From the cell containing the given text, extract its center point as [X, Y] coordinate. 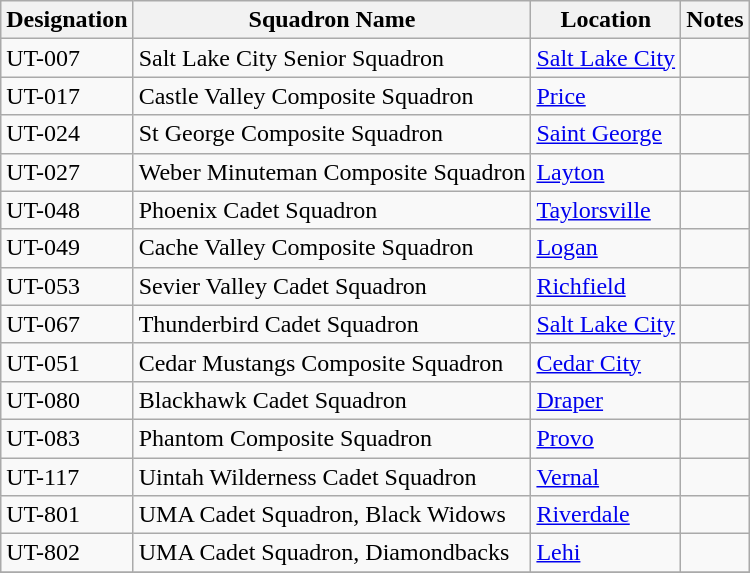
UT-051 [67, 362]
Draper [606, 400]
Layton [606, 172]
Provo [606, 438]
Price [606, 96]
Phoenix Cadet Squadron [332, 210]
Cedar City [606, 362]
UT-117 [67, 477]
Vernal [606, 477]
Lehi [606, 553]
UT-048 [67, 210]
Designation [67, 20]
UT-067 [67, 324]
UT-083 [67, 438]
UT-801 [67, 515]
UT-024 [67, 134]
UMA Cadet Squadron, Diamondbacks [332, 553]
Castle Valley Composite Squadron [332, 96]
Phantom Composite Squadron [332, 438]
Salt Lake City Senior Squadron [332, 58]
Weber Minuteman Composite Squadron [332, 172]
Richfield [606, 286]
Cedar Mustangs Composite Squadron [332, 362]
Blackhawk Cadet Squadron [332, 400]
St George Composite Squadron [332, 134]
Squadron Name [332, 20]
Riverdale [606, 515]
Taylorsville [606, 210]
Cache Valley Composite Squadron [332, 248]
Saint George [606, 134]
Sevier Valley Cadet Squadron [332, 286]
Logan [606, 248]
UT-027 [67, 172]
UT-007 [67, 58]
UT-049 [67, 248]
Location [606, 20]
Notes [715, 20]
Uintah Wilderness Cadet Squadron [332, 477]
UT-802 [67, 553]
UT-017 [67, 96]
UT-080 [67, 400]
Thunderbird Cadet Squadron [332, 324]
UT-053 [67, 286]
UMA Cadet Squadron, Black Widows [332, 515]
